Return (X, Y) of the center of cell containing provided text 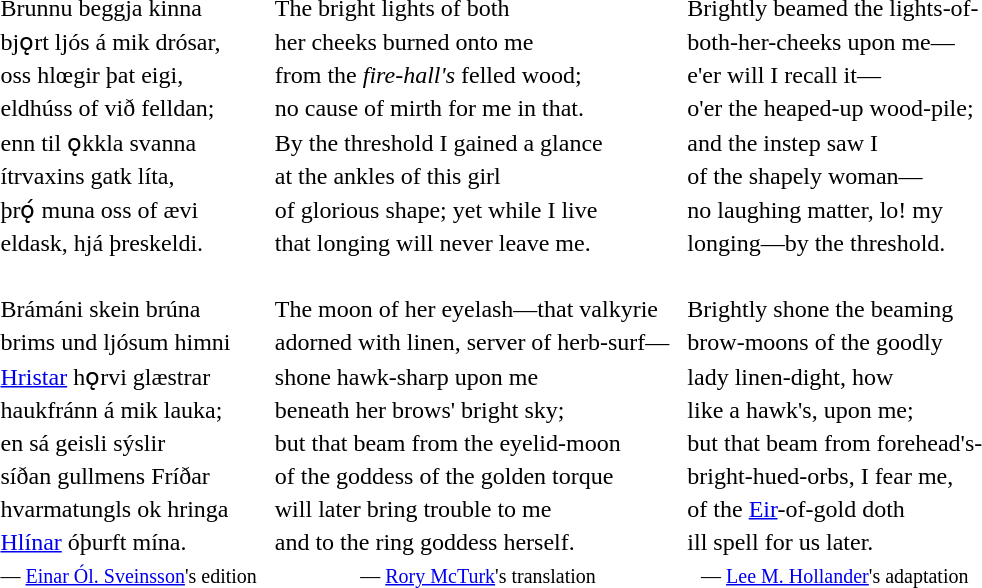
no cause of mirth for me in that. (478, 109)
By the threshold I gained a glance (478, 142)
adorned with linen, server of herb-surf— (478, 343)
The moon of her eyelash—that valkyrie (478, 309)
from the fire-hall's felled wood; (478, 75)
of glorious shape; yet while I live (478, 210)
and to the ring goddess herself. (478, 542)
shone hawk-sharp upon me (478, 376)
her cheeks burned onto me (478, 42)
of the goddess of the golden torque (478, 476)
that longing will never leave me. (478, 243)
will later bring trouble to me (478, 509)
at the ankles of this girl (478, 176)
but that beam from the eyelid-moon (478, 443)
beneath her brows' bright sky; (478, 410)
